Output the [X, Y] coordinate of the center of the cell containing the given text.  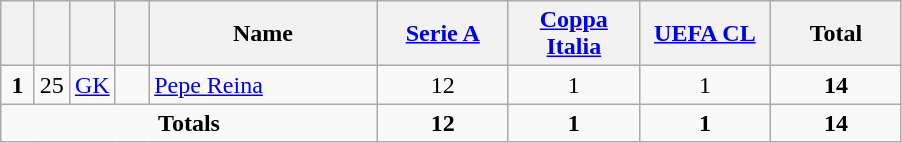
Coppa Italia [574, 34]
UEFA CL [704, 34]
Pepe Reina [264, 85]
Name [264, 34]
25 [52, 85]
GK [92, 85]
Serie A [442, 34]
Total [836, 34]
Totals [189, 123]
